Pinpoint the cell where the given text exists, returning its [x, y] midpoint coordinate. 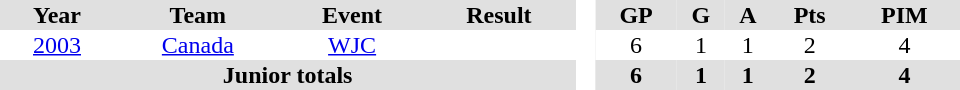
Team [198, 15]
PIM [904, 15]
A [748, 15]
2003 [57, 45]
Pts [810, 15]
Result [500, 15]
G [701, 15]
WJC [352, 45]
GP [636, 15]
Junior totals [288, 75]
Event [352, 15]
Canada [198, 45]
Year [57, 15]
